Capture the cell that displays the provided text and extract its [X, Y] central coordinate. 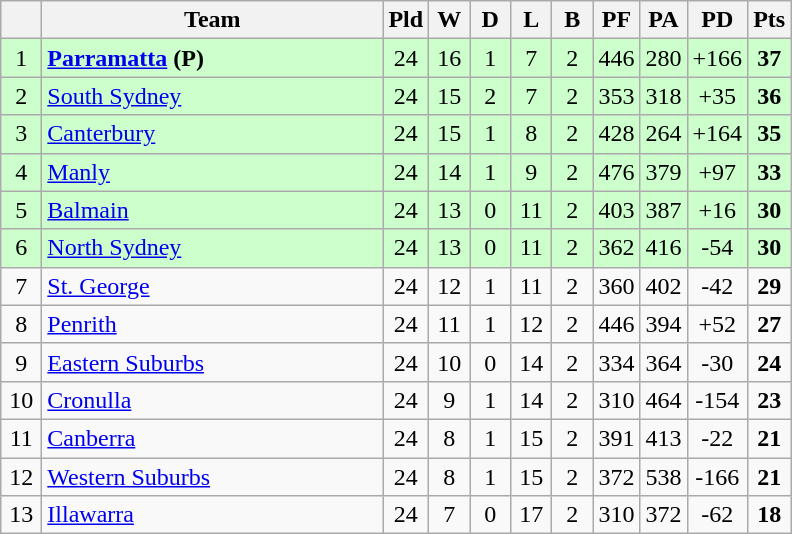
387 [664, 210]
+97 [718, 172]
364 [664, 362]
+166 [718, 58]
North Sydney [212, 248]
3 [22, 134]
-22 [718, 438]
-54 [718, 248]
4 [22, 172]
W [450, 20]
PD [718, 20]
B [572, 20]
403 [616, 210]
PF [616, 20]
37 [770, 58]
23 [770, 400]
-42 [718, 286]
428 [616, 134]
-30 [718, 362]
18 [770, 515]
+52 [718, 324]
538 [664, 477]
36 [770, 96]
Pts [770, 20]
South Sydney [212, 96]
280 [664, 58]
35 [770, 134]
379 [664, 172]
394 [664, 324]
362 [616, 248]
318 [664, 96]
Team [212, 20]
5 [22, 210]
St. George [212, 286]
+16 [718, 210]
Cronulla [212, 400]
476 [616, 172]
-166 [718, 477]
Penrith [212, 324]
D [490, 20]
Balmain [212, 210]
413 [664, 438]
416 [664, 248]
Canterbury [212, 134]
Pld [406, 20]
33 [770, 172]
17 [532, 515]
402 [664, 286]
-154 [718, 400]
391 [616, 438]
27 [770, 324]
PA [664, 20]
Illawarra [212, 515]
+35 [718, 96]
Manly [212, 172]
Eastern Suburbs [212, 362]
6 [22, 248]
16 [450, 58]
334 [616, 362]
29 [770, 286]
L [532, 20]
Parramatta (P) [212, 58]
-62 [718, 515]
+164 [718, 134]
Canberra [212, 438]
Western Suburbs [212, 477]
264 [664, 134]
353 [616, 96]
464 [664, 400]
360 [616, 286]
